Pinpoint the cell where the given text exists, returning its [x, y] midpoint coordinate. 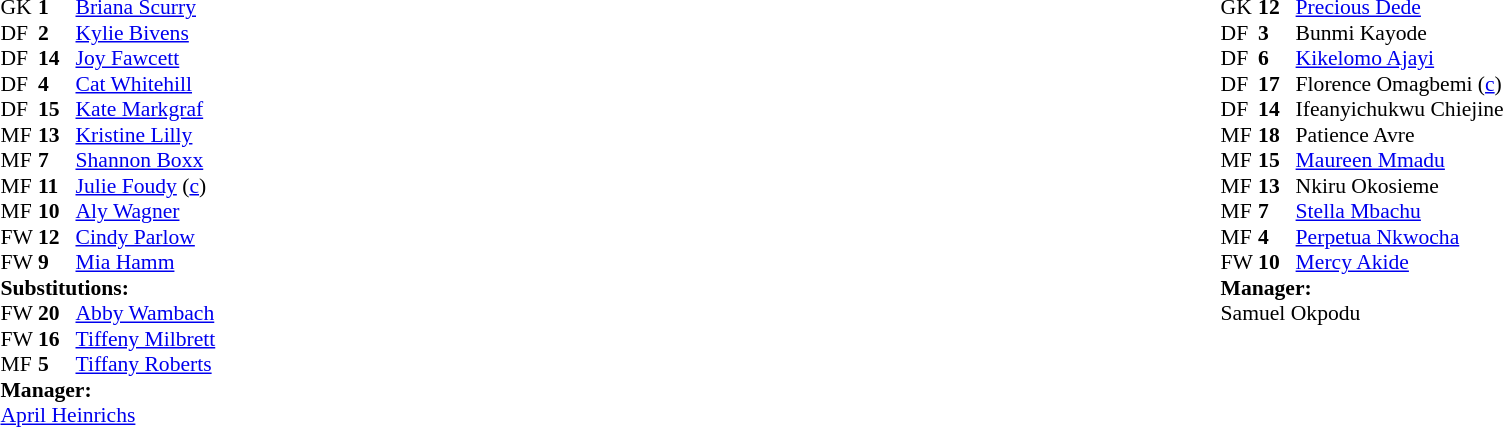
11 [57, 186]
Cindy Parlow [148, 237]
20 [57, 313]
Manager: [110, 390]
3 [1277, 33]
Aly Wagner [148, 211]
5 [57, 365]
2 [57, 33]
Substitutions: [110, 288]
9 [57, 263]
Abby Wambach [148, 313]
16 [57, 339]
6 [1277, 59]
Cat Whitehill [148, 84]
17 [1277, 84]
Julie Foudy (c) [148, 186]
Tiffany Roberts [148, 365]
Joy Fawcett [148, 59]
Kylie Bivens [148, 33]
12 [57, 237]
Kristine Lilly [148, 135]
Tiffeny Milbrett [148, 339]
18 [1277, 135]
Shannon Boxx [148, 161]
Mia Hamm [148, 263]
Kate Markgraf [148, 109]
